Return [X, Y] of the center of cell containing provided text 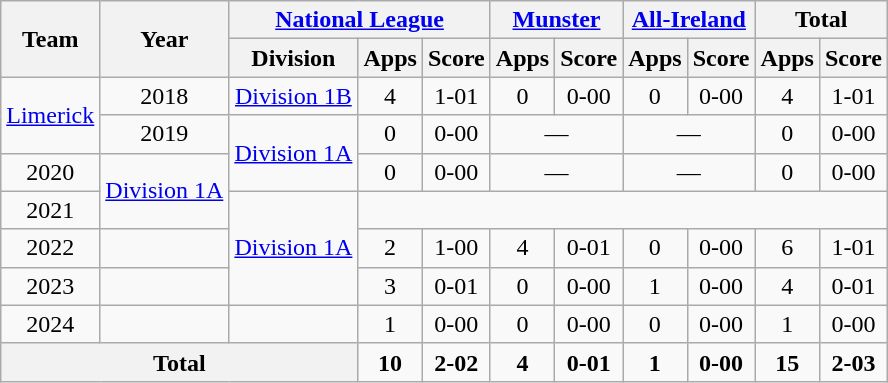
Division [294, 58]
2 [390, 248]
6 [787, 248]
3 [390, 286]
1-00 [456, 248]
Year [164, 39]
Division 1B [294, 96]
2023 [50, 286]
2018 [164, 96]
2019 [164, 134]
National League [360, 20]
Team [50, 39]
2020 [50, 172]
15 [787, 362]
2021 [50, 210]
10 [390, 362]
All-Ireland [689, 20]
2024 [50, 324]
2-03 [853, 362]
2022 [50, 248]
2-02 [456, 362]
Limerick [50, 115]
Munster [556, 20]
